Pinpoint the cell where the given text exists, returning its [X, Y] midpoint coordinate. 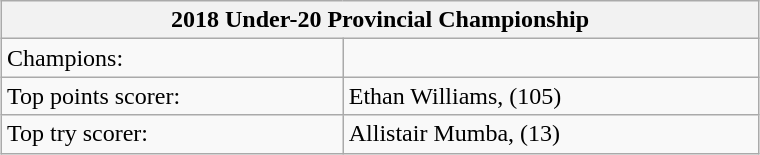
Champions: [173, 58]
Top points scorer: [173, 96]
Allistair Mumba, (13) [550, 134]
2018 Under-20 Provincial Championship [380, 20]
Top try scorer: [173, 134]
Ethan Williams, (105) [550, 96]
